Return the (X, Y) coordinate for the center point of the cell that contains the specified text.  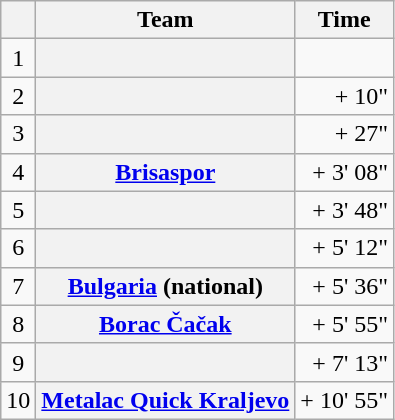
Metalac Quick Kraljevo (166, 400)
4 (18, 172)
Brisaspor (166, 172)
+ 10" (344, 96)
+ 5' 55" (344, 324)
9 (18, 362)
7 (18, 286)
2 (18, 96)
+ 3' 48" (344, 210)
+ 5' 12" (344, 248)
Team (166, 20)
+ 27" (344, 134)
3 (18, 134)
+ 5' 36" (344, 286)
10 (18, 400)
6 (18, 248)
+ 3' 08" (344, 172)
+ 10' 55" (344, 400)
5 (18, 210)
Borac Čačak (166, 324)
Time (344, 20)
8 (18, 324)
+ 7' 13" (344, 362)
Bulgaria (national) (166, 286)
1 (18, 58)
